Scan for the cell matching the given text and deliver its (x, y) coordinate at center. 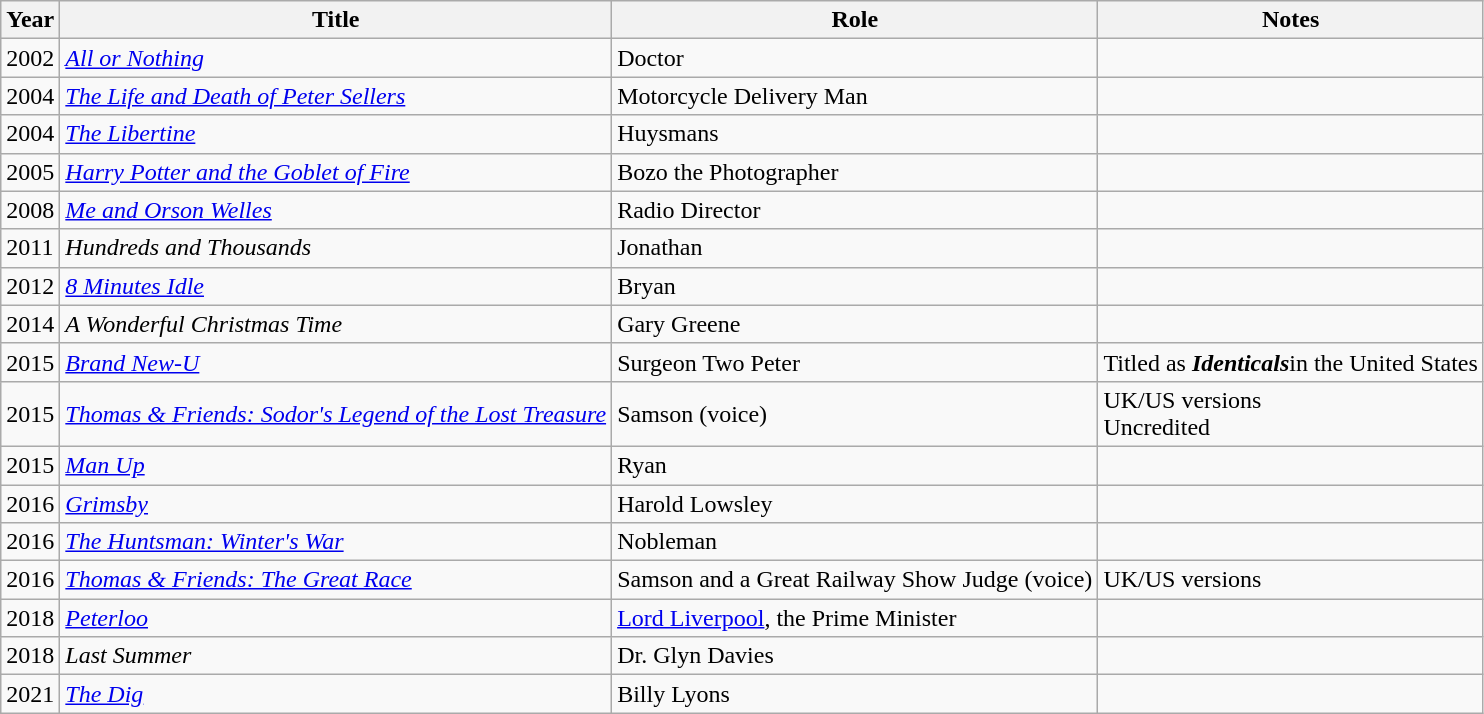
2014 (30, 324)
Harold Lowsley (855, 503)
Title (336, 20)
8 Minutes Idle (336, 286)
Thomas & Friends: The Great Race (336, 580)
UK/US versionsUncredited (1291, 414)
The Life and Death of Peter Sellers (336, 96)
UK/US versions (1291, 580)
Surgeon Two Peter (855, 362)
2021 (30, 694)
Notes (1291, 20)
Radio Director (855, 210)
Lord Liverpool, the Prime Minister (855, 618)
Grimsby (336, 503)
Peterloo (336, 618)
Year (30, 20)
Huysmans (855, 134)
Ryan (855, 465)
Harry Potter and the Goblet of Fire (336, 172)
Nobleman (855, 542)
Samson and a Great Railway Show Judge (voice) (855, 580)
Me and Orson Welles (336, 210)
Samson (voice) (855, 414)
The Libertine (336, 134)
Thomas & Friends: Sodor's Legend of the Lost Treasure (336, 414)
Billy Lyons (855, 694)
Doctor (855, 58)
Dr. Glyn Davies (855, 656)
2002 (30, 58)
All or Nothing (336, 58)
The Dig (336, 694)
Last Summer (336, 656)
Man Up (336, 465)
2005 (30, 172)
2012 (30, 286)
Motorcycle Delivery Man (855, 96)
Hundreds and Thousands (336, 248)
2008 (30, 210)
Jonathan (855, 248)
The Huntsman: Winter's War (336, 542)
Bryan (855, 286)
Gary Greene (855, 324)
A Wonderful Christmas Time (336, 324)
Titled as Identicalsin the United States (1291, 362)
Role (855, 20)
2011 (30, 248)
Bozo the Photographer (855, 172)
Brand New-U (336, 362)
